Capture the cell that displays the provided text and extract its [x, y] central coordinate. 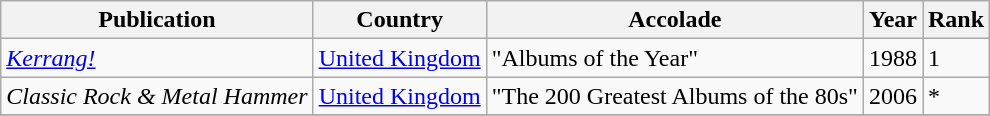
1 [956, 58]
Year [892, 20]
Rank [956, 20]
Classic Rock & Metal Hammer [157, 96]
Accolade [674, 20]
"Albums of the Year" [674, 58]
"The 200 Greatest Albums of the 80s" [674, 96]
2006 [892, 96]
Publication [157, 20]
1988 [892, 58]
Kerrang! [157, 58]
* [956, 96]
Country [400, 20]
